Pinpoint the cell where the given text exists, returning its (X, Y) midpoint coordinate. 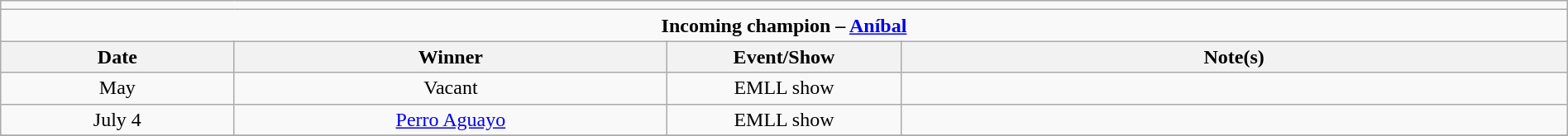
Winner (451, 57)
Vacant (451, 88)
Incoming champion – Aníbal (784, 26)
Perro Aguayo (451, 120)
July 4 (117, 120)
Date (117, 57)
Note(s) (1234, 57)
May (117, 88)
Event/Show (784, 57)
